Extract the (x, y) coordinate from the center of the cell holding the provided text.  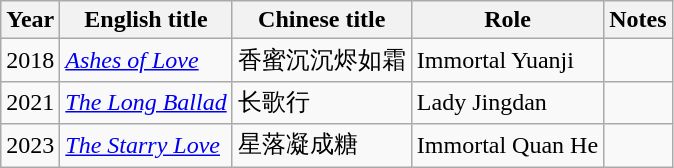
2023 (30, 146)
Role (507, 20)
香蜜沉沉烬如霜 (322, 60)
2018 (30, 60)
星落凝成糖 (322, 146)
The Starry Love (146, 146)
Notes (638, 20)
2021 (30, 102)
长歌行 (322, 102)
Year (30, 20)
Ashes of Love (146, 60)
The Long Ballad (146, 102)
Immortal Yuanji (507, 60)
English title (146, 20)
Immortal Quan He (507, 146)
Chinese title (322, 20)
Lady Jingdan (507, 102)
